Output the [X, Y] coordinate of the center of the cell containing the given text.  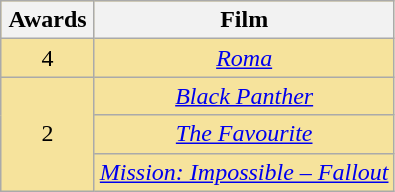
Roma [244, 58]
2 [48, 134]
Black Panther [244, 96]
4 [48, 58]
Film [244, 20]
Mission: Impossible – Fallout [244, 172]
Awards [48, 20]
The Favourite [244, 134]
